Pinpoint the cell where the given text exists, returning its (x, y) midpoint coordinate. 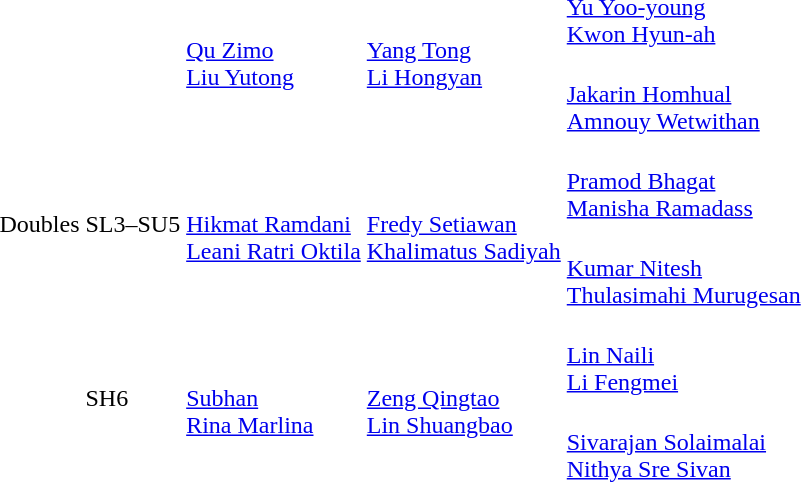
Fredy SetiawanKhalimatus Sadiyah (464, 224)
Hikmat RamdaniLeani Ratri Oktila (274, 224)
SL3–SU5 (133, 224)
